Pinpoint the cell where the given text exists, returning its (X, Y) midpoint coordinate. 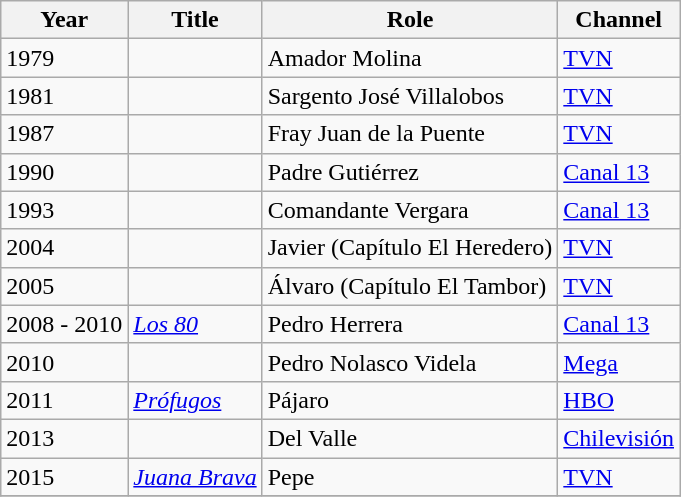
Sargento José Villalobos (410, 96)
Javier (Capítulo El Heredero) (410, 248)
Juana Brava (195, 477)
Pedro Herrera (410, 324)
2008 - 2010 (64, 324)
1993 (64, 210)
1979 (64, 58)
1987 (64, 134)
2011 (64, 400)
Chilevisión (619, 438)
2013 (64, 438)
Amador Molina (410, 58)
Pepe (410, 477)
Pedro Nolasco Videla (410, 362)
2005 (64, 286)
Fray Juan de la Puente (410, 134)
Pájaro (410, 400)
Year (64, 20)
Channel (619, 20)
Comandante Vergara (410, 210)
Prófugos (195, 400)
1981 (64, 96)
Role (410, 20)
HBO (619, 400)
2010 (64, 362)
1990 (64, 172)
Padre Gutiérrez (410, 172)
Álvaro (Capítulo El Tambor) (410, 286)
Mega (619, 362)
Los 80 (195, 324)
Del Valle (410, 438)
2004 (64, 248)
Title (195, 20)
2015 (64, 477)
